Provide the [X, Y] coordinate of the cell's center where the given text is located.  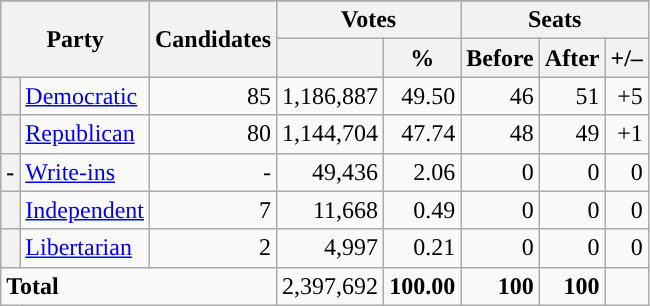
Libertarian [85, 248]
100.00 [422, 286]
Seats [555, 20]
47.74 [422, 134]
Party [76, 39]
49.50 [422, 96]
85 [212, 96]
+/– [626, 58]
7 [212, 210]
46 [500, 96]
Write-ins [85, 172]
4,997 [330, 248]
11,668 [330, 210]
Total [139, 286]
After [572, 58]
2 [212, 248]
Before [500, 58]
+5 [626, 96]
0.49 [422, 210]
1,144,704 [330, 134]
49,436 [330, 172]
1,186,887 [330, 96]
Republican [85, 134]
48 [500, 134]
2,397,692 [330, 286]
51 [572, 96]
0.21 [422, 248]
2.06 [422, 172]
Votes [369, 20]
Independent [85, 210]
80 [212, 134]
% [422, 58]
Democratic [85, 96]
49 [572, 134]
Candidates [212, 39]
+1 [626, 134]
